Locate the cell with the specified text and output its (x, y) center coordinate. 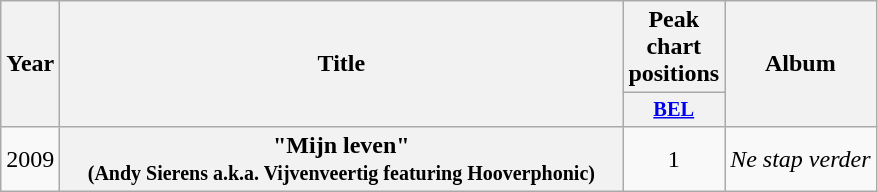
Peak chart positions (674, 47)
Year (30, 64)
BEL (674, 110)
2009 (30, 158)
Album (800, 64)
1 (674, 158)
Title (342, 64)
"Mijn leven"(Andy Sierens a.k.a. Vijvenveertig featuring Hooverphonic) (342, 158)
Ne stap verder (800, 158)
